Output the [x, y] coordinate of the center of the cell containing the given text.  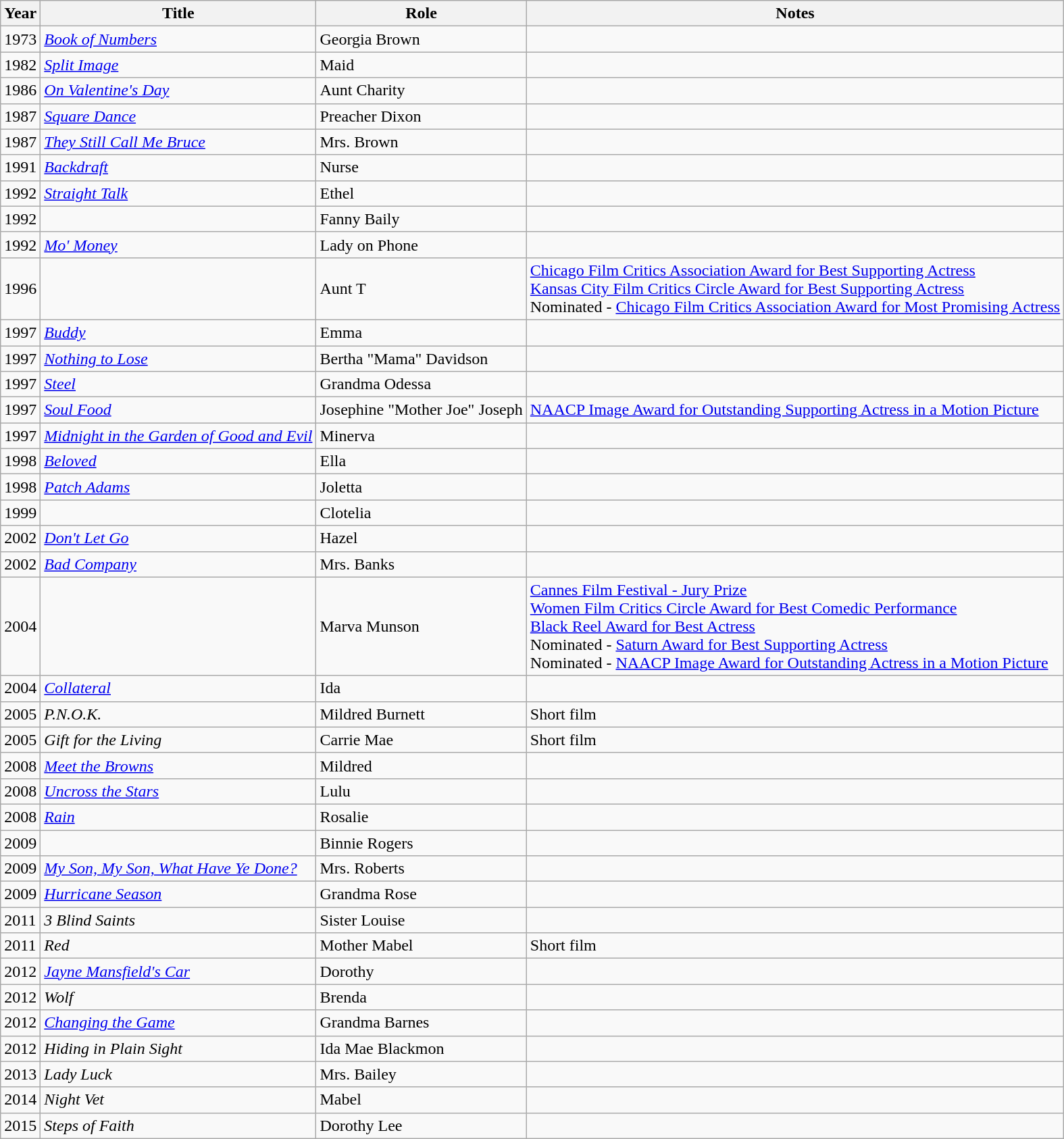
1999 [20, 513]
2015 [20, 1125]
Book of Numbers [178, 39]
Split Image [178, 65]
Night Vet [178, 1100]
Josephine "Mother Joe" Joseph [422, 410]
Role [422, 14]
Joletta [422, 487]
Mildred [422, 765]
Jayne Mansfield's Car [178, 971]
Midnight in the Garden of Good and Evil [178, 436]
Bertha "Mama" Davidson [422, 359]
Steel [178, 384]
Steps of Faith [178, 1125]
Fanny Baily [422, 219]
1986 [20, 91]
Buddy [178, 332]
Lady Luck [178, 1074]
Nothing to Lose [178, 359]
Lulu [422, 791]
Hurricane Season [178, 894]
Minerva [422, 436]
Backdraft [178, 168]
Ella [422, 461]
Mrs. Brown [422, 142]
Mabel [422, 1100]
Georgia Brown [422, 39]
Changing the Game [178, 1023]
NAACP Image Award for Outstanding Supporting Actress in a Motion Picture [794, 410]
1991 [20, 168]
Binnie Rogers [422, 842]
3 Blind Saints [178, 920]
Mildred Burnett [422, 714]
Aunt Charity [422, 91]
Notes [794, 14]
Ida [422, 688]
Mo' Money [178, 245]
Soul Food [178, 410]
2013 [20, 1074]
Bad Company [178, 564]
Don't Let Go [178, 538]
Straight Talk [178, 193]
Maid [422, 65]
Dorothy Lee [422, 1125]
Wolf [178, 997]
Beloved [178, 461]
Sister Louise [422, 920]
Ida Mae Blackmon [422, 1048]
Emma [422, 332]
Year [20, 14]
Square Dance [178, 116]
Aunt T [422, 288]
Clotelia [422, 513]
Marva Munson [422, 626]
Meet the Browns [178, 765]
1996 [20, 288]
Preacher Dixon [422, 116]
Rain [178, 817]
1982 [20, 65]
Mother Mabel [422, 946]
Brenda [422, 997]
Hiding in Plain Sight [178, 1048]
Carrie Mae [422, 740]
Gift for the Living [178, 740]
Lady on Phone [422, 245]
Uncross the Stars [178, 791]
P.N.O.K. [178, 714]
Patch Adams [178, 487]
Grandma Barnes [422, 1023]
2014 [20, 1100]
My Son, My Son, What Have Ye Done? [178, 869]
Mrs. Roberts [422, 869]
Red [178, 946]
Grandma Rose [422, 894]
They Still Call Me Bruce [178, 142]
Dorothy [422, 971]
Collateral [178, 688]
Nurse [422, 168]
Mrs. Bailey [422, 1074]
Ethel [422, 193]
Grandma Odessa [422, 384]
Title [178, 14]
Mrs. Banks [422, 564]
On Valentine's Day [178, 91]
Rosalie [422, 817]
Hazel [422, 538]
1973 [20, 39]
